For the text-containing cell, return its midpoint in [x, y] coordinate format. 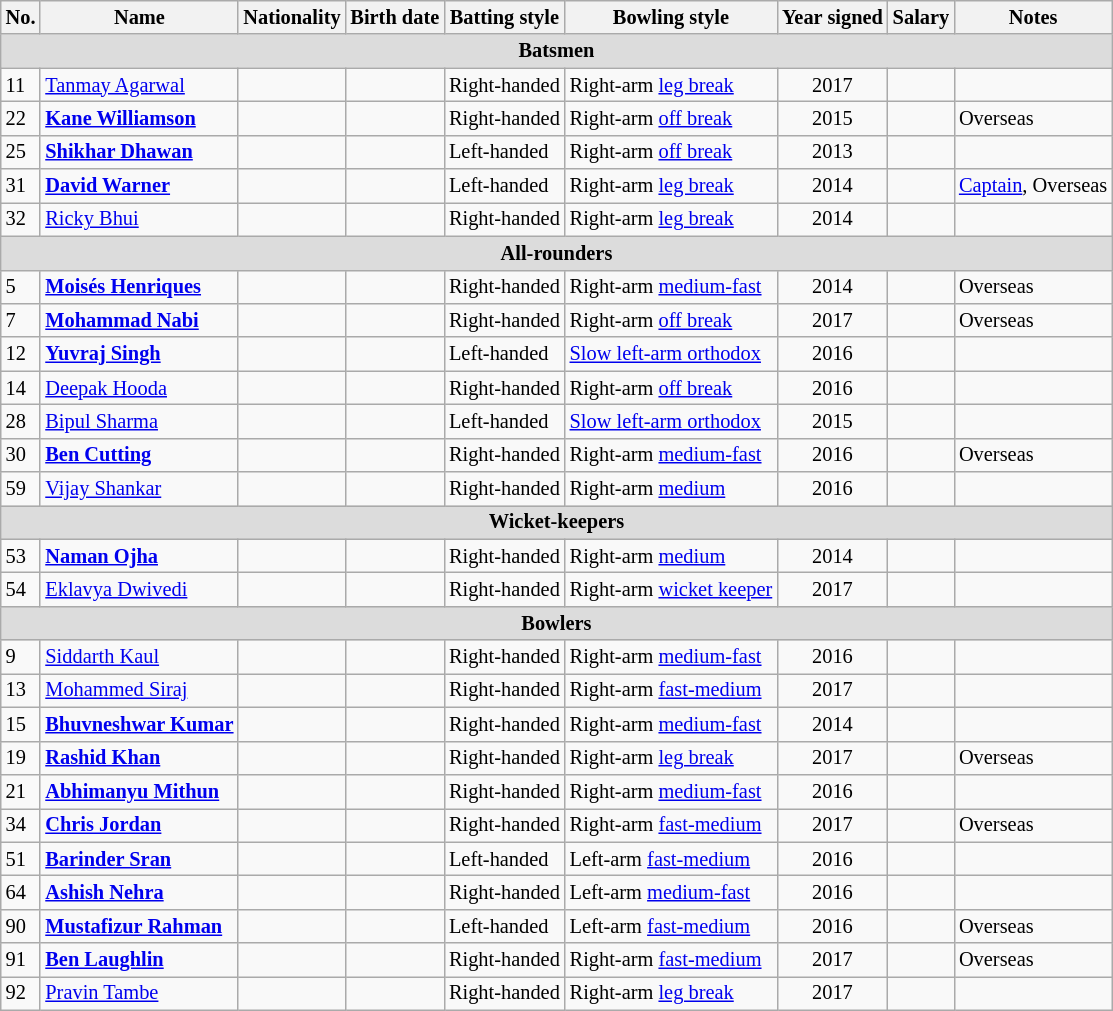
22 [21, 118]
34 [21, 825]
Batsmen [556, 51]
Deepak Hooda [139, 388]
David Warner [139, 186]
14 [21, 388]
All-rounders [556, 253]
Ashish Nehra [139, 892]
Notes [1033, 17]
Kane Williamson [139, 118]
Nationality [292, 17]
Captain, Overseas [1033, 186]
21 [21, 791]
12 [21, 354]
Shikhar Dhawan [139, 152]
Pravin Tambe [139, 993]
5 [21, 287]
Moisés Henriques [139, 287]
Naman Ojha [139, 556]
Tanmay Agarwal [139, 85]
Right-arm wicket keeper [671, 589]
Ben Laughlin [139, 960]
31 [21, 186]
Abhimanyu Mithun [139, 791]
91 [21, 960]
9 [21, 657]
90 [21, 926]
Bhuvneshwar Kumar [139, 724]
Name [139, 17]
Bipul Sharma [139, 421]
Eklavya Dwivedi [139, 589]
Mohammad Nabi [139, 320]
Barinder Sran [139, 859]
30 [21, 455]
2013 [832, 152]
Chris Jordan [139, 825]
32 [21, 219]
Mustafizur Rahman [139, 926]
No. [21, 17]
Salary [921, 17]
15 [21, 724]
Birth date [394, 17]
92 [21, 993]
19 [21, 758]
7 [21, 320]
28 [21, 421]
Mohammed Siraj [139, 690]
59 [21, 489]
Siddarth Kaul [139, 657]
Vijay Shankar [139, 489]
Bowlers [556, 623]
13 [21, 690]
11 [21, 85]
64 [21, 892]
Left-arm medium-fast [671, 892]
53 [21, 556]
51 [21, 859]
Bowling style [671, 17]
54 [21, 589]
25 [21, 152]
Ben Cutting [139, 455]
Rashid Khan [139, 758]
Yuvraj Singh [139, 354]
Batting style [504, 17]
Year signed [832, 17]
Ricky Bhui [139, 219]
Wicket-keepers [556, 522]
